Identify which cell holds the provided text, then report its (x, y) central coordinate. 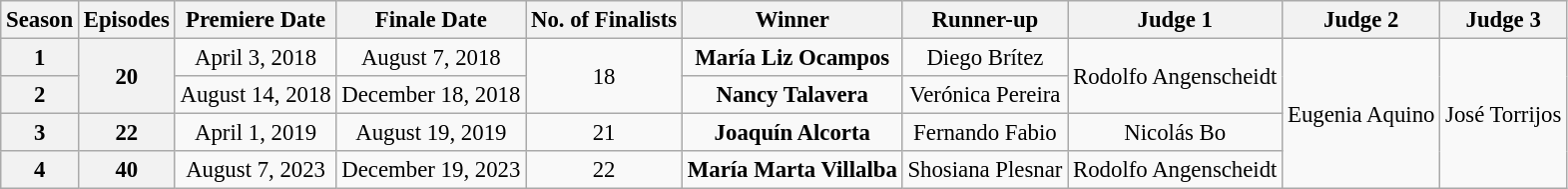
3 (40, 133)
2 (40, 95)
December 18, 2018 (431, 95)
40 (126, 170)
Nicolás Bo (1176, 133)
August 7, 2023 (256, 170)
María Marta Villalba (792, 170)
August 7, 2018 (431, 58)
21 (605, 133)
José Torrijos (1503, 114)
Joaquín Alcorta (792, 133)
Diego Brítez (985, 58)
María Liz Ocampos (792, 58)
1 (40, 58)
Finale Date (431, 20)
August 14, 2018 (256, 95)
Nancy Talavera (792, 95)
Judge 3 (1503, 20)
Winner (792, 20)
Verónica Pereira (985, 95)
Eugenia Aquino (1361, 114)
No. of Finalists (605, 20)
Premiere Date (256, 20)
Judge 2 (1361, 20)
20 (126, 76)
August 19, 2019 (431, 133)
Season (40, 20)
Shosiana Plesnar (985, 170)
Runner-up (985, 20)
18 (605, 76)
December 19, 2023 (431, 170)
Fernando Fabio (985, 133)
Episodes (126, 20)
Judge 1 (1176, 20)
April 3, 2018 (256, 58)
4 (40, 170)
April 1, 2019 (256, 133)
